Find where the given text appears and provide that cell's center as (X, Y) coordinate. 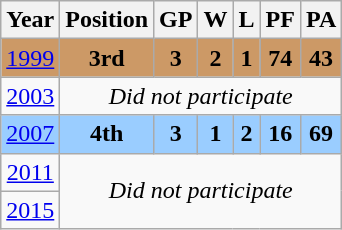
Year (30, 20)
4th (107, 134)
3rd (107, 58)
2015 (30, 210)
2003 (30, 96)
Position (107, 20)
69 (320, 134)
2007 (30, 134)
W (216, 20)
43 (320, 58)
PA (320, 20)
1999 (30, 58)
16 (280, 134)
2011 (30, 172)
PF (280, 20)
GP (176, 20)
L (246, 20)
74 (280, 58)
